Find where the given text appears and provide that cell's center as [x, y] coordinate. 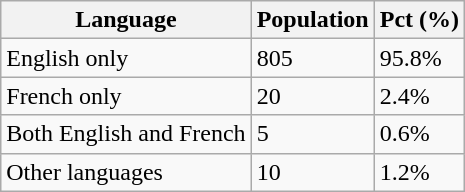
805 [312, 58]
Both English and French [126, 134]
Population [312, 20]
English only [126, 58]
2.4% [419, 96]
Language [126, 20]
French only [126, 96]
Pct (%) [419, 20]
1.2% [419, 172]
0.6% [419, 134]
5 [312, 134]
20 [312, 96]
Other languages [126, 172]
95.8% [419, 58]
10 [312, 172]
